Return the [X, Y] coordinate for the center point of the cell that contains the specified text.  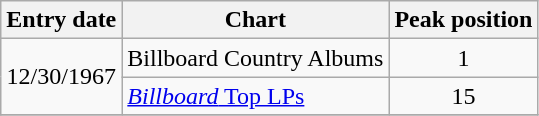
1 [464, 58]
Chart [256, 20]
Peak position [464, 20]
Billboard Country Albums [256, 58]
15 [464, 96]
Entry date [62, 20]
Billboard Top LPs [256, 96]
12/30/1967 [62, 77]
